Capture the cell that displays the provided text and extract its (X, Y) central coordinate. 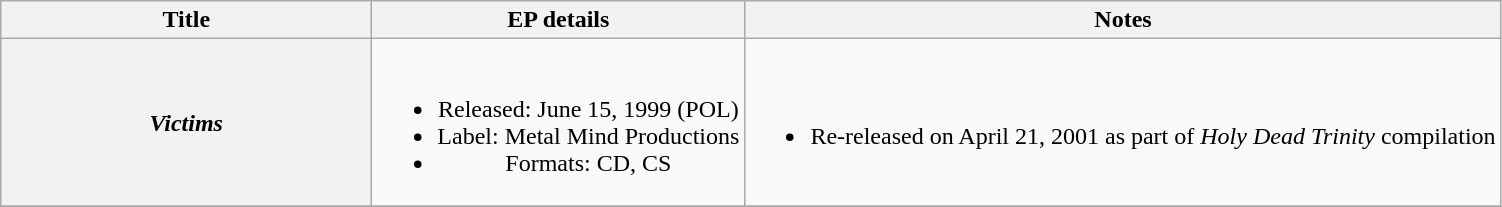
EP details (558, 20)
Victims (186, 122)
Notes (1123, 20)
Re-released on April 21, 2001 as part of Holy Dead Trinity compilation (1123, 122)
Released: June 15, 1999 (POL)Label: Metal Mind ProductionsFormats: CD, CS (558, 122)
Title (186, 20)
